Extract the [X, Y] coordinate from the center of the cell holding the provided text.  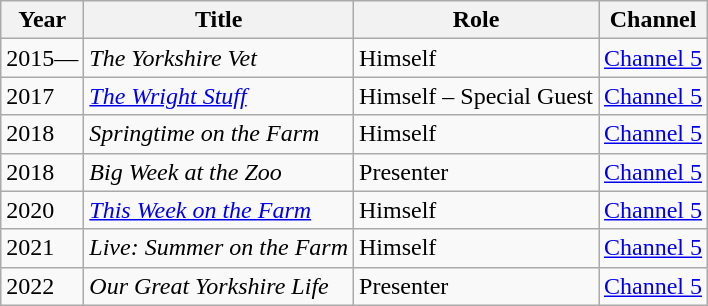
Title [219, 20]
2017 [42, 96]
2020 [42, 210]
Our Great Yorkshire Life [219, 286]
This Week on the Farm [219, 210]
Year [42, 20]
The Yorkshire Vet [219, 58]
Live: Summer on the Farm [219, 248]
2022 [42, 286]
Channel [654, 20]
2021 [42, 248]
2015— [42, 58]
Springtime on the Farm [219, 134]
Himself – Special Guest [476, 96]
The Wright Stuff [219, 96]
Role [476, 20]
Big Week at the Zoo [219, 172]
